Scan for the cell matching the given text and deliver its [x, y] coordinate at center. 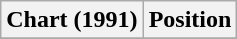
Chart (1991) [72, 20]
Position [190, 20]
